Return the [x, y] coordinate for the center point of the cell that contains the specified text.  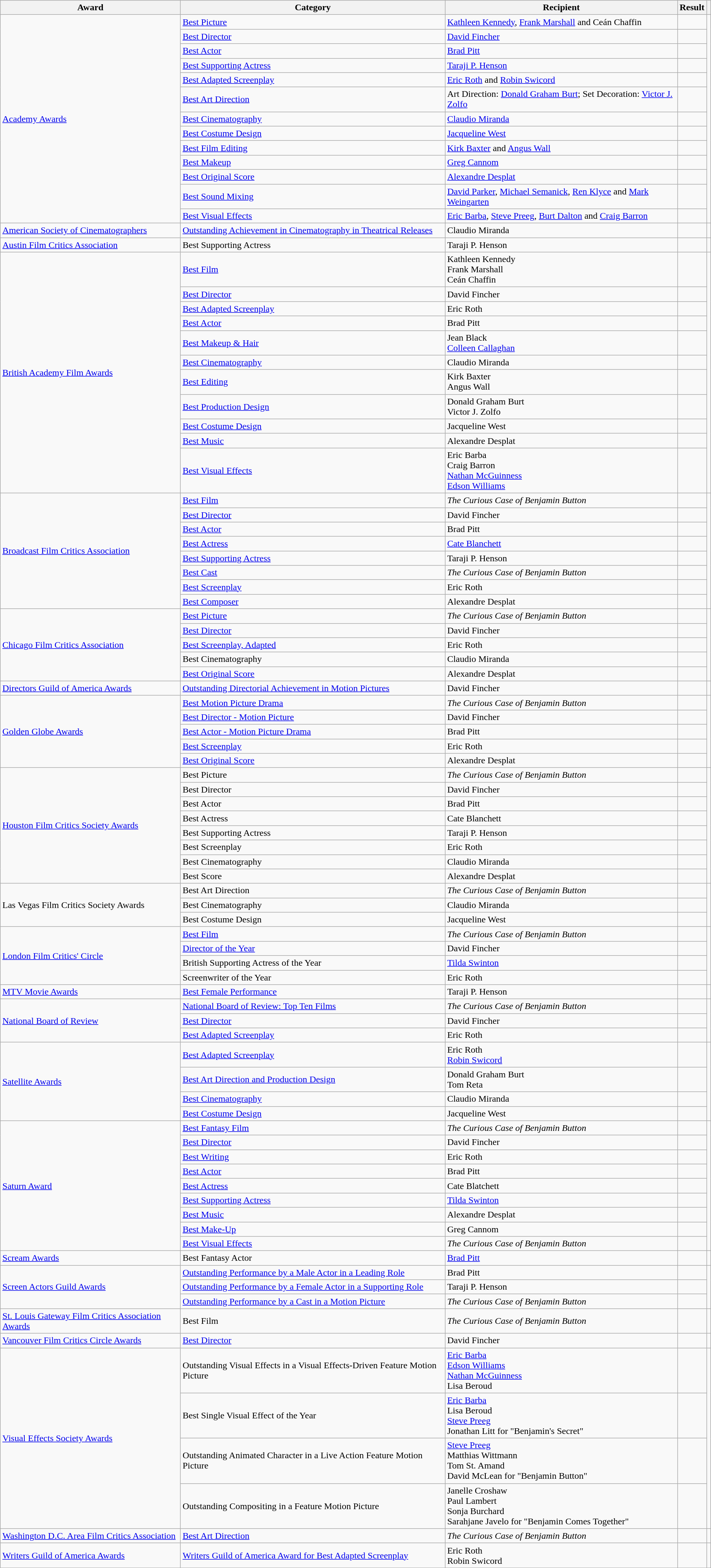
Writers Guild of America Awards [90, 1555]
Best Female Performance [313, 992]
Jean Black Colleen Callaghan [561, 343]
Best Single Visual Effect of the Year [313, 1416]
Satellite Awards [90, 1082]
Best Art Direction and Production Design [313, 1079]
Las Vegas Film Critics Society Awards [90, 905]
British Supporting Actress of the Year [313, 963]
American Society of Cinematographers [90, 231]
Scream Awards [90, 1258]
Best Film Editing [313, 148]
Best Editing [313, 382]
Result [692, 8]
Outstanding Performance by a Cast in a Motion Picture [313, 1301]
Golden Globe Awards [90, 731]
Best Writing [313, 1157]
Donald Graham Burt Victor J. Zolfo [561, 406]
Broadcast Film Critics Association [90, 551]
Best Make-Up [313, 1229]
Best Director - Motion Picture [313, 717]
Outstanding Achievement in Cinematography in Theatrical Releases [313, 231]
Houston Film Critics Society Awards [90, 826]
Directors Guild of America Awards [90, 688]
Washington D.C. Area Film Critics Association [90, 1536]
Best Fantasy Actor [313, 1258]
Academy Awards [90, 119]
Kirk Baxter and Angus Wall [561, 148]
Writers Guild of America Award for Best Adapted Screenplay [313, 1555]
Visual Effects Society Awards [90, 1438]
Award [90, 8]
Recipient [561, 8]
Best Production Design [313, 406]
Screenwriter of the Year [313, 977]
Eric Roth Robin Swicord [561, 1055]
Art Direction: Donald Graham Burt; Set Decoration: Victor J. Zolfo [561, 99]
Best Composer [313, 602]
Best Sound Mixing [313, 196]
Outstanding Directorial Achievement in Motion Pictures [313, 688]
Best Actor - Motion Picture Drama [313, 731]
Steve Preeg Matthias Wittmann Tom St. Amand David McLean for "Benjamin Button" [561, 1461]
Chicago Film Critics Association [90, 645]
Cate Blatchett [561, 1186]
Janelle Croshaw Paul Lambert Sonja Burchard Sarahjane Javelo for "Benjamin Comes Together" [561, 1506]
Outstanding Visual Effects in a Visual Effects-Driven Feature Motion Picture [313, 1370]
Outstanding Compositing in a Feature Motion Picture [313, 1506]
Eric RothRobin Swicord [561, 1555]
Best Screenplay, Adapted [313, 645]
Best Score [313, 876]
Donald Graham BurtTom Reta [561, 1079]
Vancouver Film Critics Circle Awards [90, 1341]
Director of the Year [313, 948]
National Board of Review [90, 1021]
Kirk Baxter Angus Wall [561, 382]
Eric Barba, Steve Preeg, Burt Dalton and Craig Barron [561, 216]
Screen Actors Guild Awards [90, 1287]
St. Louis Gateway Film Critics Association Awards [90, 1321]
Best Fantasy Film [313, 1128]
Eric Barba Craig Barron Nathan McGuinness Edson Williams [561, 470]
Saturn Award [90, 1186]
Best Makeup & Hair [313, 343]
Kathleen Kennedy Frank Marshall Ceán Chaffin [561, 270]
Kathleen Kennedy, Frank Marshall and Ceán Chaffin [561, 22]
Best Motion Picture Drama [313, 703]
MTV Movie Awards [90, 992]
Category [313, 8]
National Board of Review: Top Ten Films [313, 1006]
David Parker, Michael Semanick, Ren Klyce and Mark Weingarten [561, 196]
Outstanding Performance by a Male Actor in a Leading Role [313, 1273]
Eric Roth and Robin Swicord [561, 80]
British Academy Film Awards [90, 373]
Eric Barba Edson Williams Nathan McGuinness Lisa Beroud [561, 1370]
Eric Barba Lisa Beroud Steve Preeg Jonathan Litt for "Benjamin's Secret" [561, 1416]
Best Cast [313, 573]
Best Makeup [313, 162]
Austin Film Critics Association [90, 245]
Outstanding Performance by a Female Actor in a Supporting Role [313, 1287]
London Film Critics' Circle [90, 955]
Outstanding Animated Character in a Live Action Feature Motion Picture [313, 1461]
